Pinpoint the cell where the given text exists, returning its [x, y] midpoint coordinate. 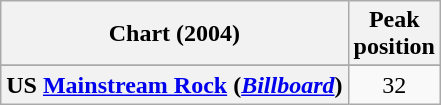
US Mainstream Rock (Billboard) [174, 85]
32 [394, 85]
Chart (2004) [174, 34]
Peakposition [394, 34]
